Provide the (x, y) coordinate of the cell's center where the given text is located.  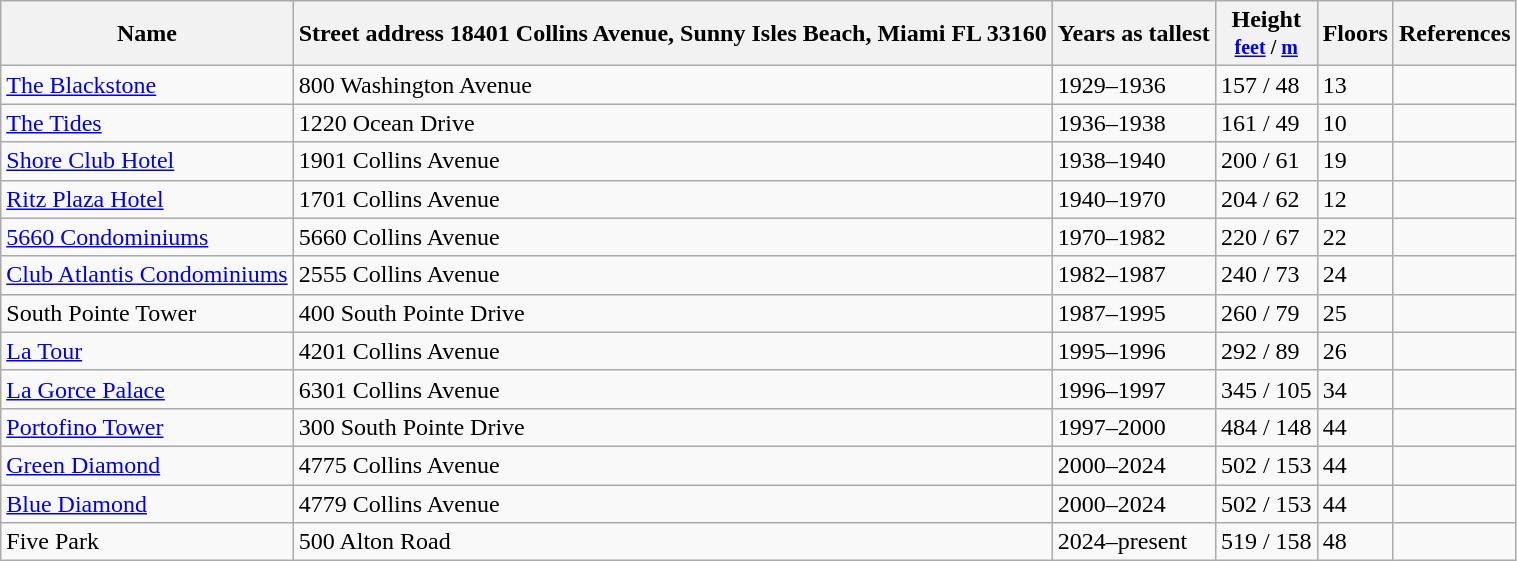
519 / 158 (1266, 542)
The Tides (147, 123)
484 / 148 (1266, 427)
1970–1982 (1134, 237)
260 / 79 (1266, 313)
1701 Collins Avenue (672, 199)
12 (1355, 199)
The Blackstone (147, 85)
Blue Diamond (147, 503)
Name (147, 34)
1940–1970 (1134, 199)
1938–1940 (1134, 161)
2024–present (1134, 542)
26 (1355, 351)
1997–2000 (1134, 427)
800 Washington Avenue (672, 85)
Shore Club Hotel (147, 161)
1996–1997 (1134, 389)
25 (1355, 313)
1995–1996 (1134, 351)
500 Alton Road (672, 542)
1936–1938 (1134, 123)
Portofino Tower (147, 427)
161 / 49 (1266, 123)
Ritz Plaza Hotel (147, 199)
345 / 105 (1266, 389)
240 / 73 (1266, 275)
4775 Collins Avenue (672, 465)
24 (1355, 275)
300 South Pointe Drive (672, 427)
157 / 48 (1266, 85)
5660 Collins Avenue (672, 237)
13 (1355, 85)
4779 Collins Avenue (672, 503)
19 (1355, 161)
10 (1355, 123)
La Gorce Palace (147, 389)
Heightfeet / m (1266, 34)
Five Park (147, 542)
Club Atlantis Condominiums (147, 275)
Floors (1355, 34)
5660 Condominiums (147, 237)
1220 Ocean Drive (672, 123)
South Pointe Tower (147, 313)
48 (1355, 542)
204 / 62 (1266, 199)
1901 Collins Avenue (672, 161)
220 / 67 (1266, 237)
292 / 89 (1266, 351)
34 (1355, 389)
La Tour (147, 351)
Years as tallest (1134, 34)
6301 Collins Avenue (672, 389)
1929–1936 (1134, 85)
1982–1987 (1134, 275)
400 South Pointe Drive (672, 313)
Green Diamond (147, 465)
200 / 61 (1266, 161)
References (1454, 34)
1987–1995 (1134, 313)
2555 Collins Avenue (672, 275)
Street address 18401 Collins Avenue, Sunny Isles Beach, Miami FL 33160 (672, 34)
22 (1355, 237)
4201 Collins Avenue (672, 351)
